Return the [X, Y] coordinate for the center point of the cell that contains the specified text.  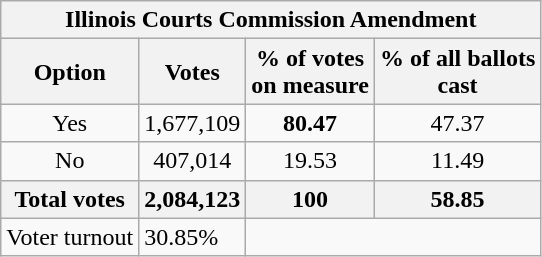
58.85 [457, 199]
Votes [192, 72]
11.49 [457, 161]
80.47 [310, 123]
19.53 [310, 161]
% of all ballotscast [457, 72]
Yes [70, 123]
2,084,123 [192, 199]
407,014 [192, 161]
1,677,109 [192, 123]
100 [310, 199]
47.37 [457, 123]
Total votes [70, 199]
Voter turnout [70, 237]
30.85% [192, 237]
Option [70, 72]
% of voteson measure [310, 72]
Illinois Courts Commission Amendment [271, 20]
No [70, 161]
